Locate the cell with the specified text and output its (X, Y) center coordinate. 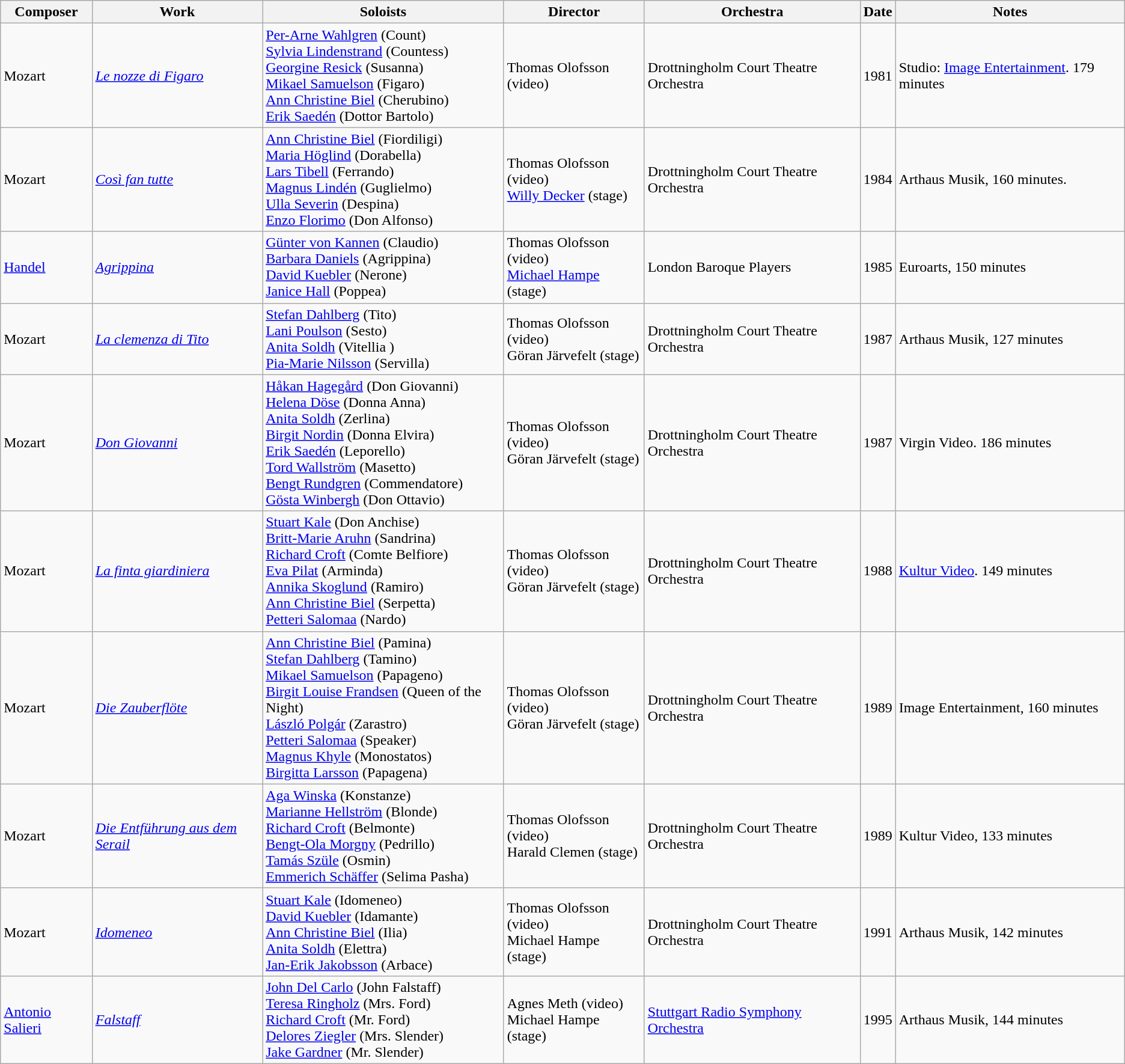
Don Giovanni (177, 442)
1985 (877, 267)
Notes (1010, 12)
La finta giardiniera (177, 571)
Thomas Olofsson (video)Harald Clemen (stage) (574, 836)
Falstaff (177, 1020)
Stefan Dahlberg (Tito)Lani Poulson (Sesto)Anita Soldh (Vitellia )Pia-Marie Nilsson (Servilla) (383, 339)
Kultur Video, 133 minutes (1010, 836)
Günter von Kannen (Claudio)Barbara Daniels (Agrippina)David Kuebler (Nerone)Janice Hall (Poppea) (383, 267)
Le nozze di Figaro (177, 76)
Director (574, 12)
1988 (877, 571)
Arthaus Musik, 142 minutes (1010, 932)
Kultur Video. 149 minutes (1010, 571)
Work (177, 12)
Die Zauberflöte (177, 708)
Arthaus Musik, 144 minutes (1010, 1020)
Virgin Video. 186 minutes (1010, 442)
Thomas Olofsson (video)Willy Decker (stage) (574, 179)
Agrippina (177, 267)
1984 (877, 179)
Handel (46, 267)
Stuttgart Radio Symphony Orchestra (752, 1020)
Composer (46, 12)
La clemenza di Tito (177, 339)
Soloists (383, 12)
1991 (877, 932)
1981 (877, 76)
Così fan tutte (177, 179)
Antonio Salieri (46, 1020)
Image Entertainment, 160 minutes (1010, 708)
Die Entführung aus dem Serail (177, 836)
Stuart Kale (Idomeneo)David Kuebler (Idamante)Ann Christine Biel (Ilia)Anita Soldh (Elettra)Jan-Erik Jakobsson (Arbace) (383, 932)
Orchestra (752, 12)
Date (877, 12)
Agnes Meth (video)Michael Hampe (stage) (574, 1020)
London Baroque Players (752, 267)
Arthaus Musik, 127 minutes (1010, 339)
John Del Carlo (John Falstaff)Teresa Ringholz (Mrs. Ford)Richard Croft (Mr. Ford)Delores Ziegler (Mrs. Slender)Jake Gardner (Mr. Slender) (383, 1020)
Euroarts, 150 minutes (1010, 267)
Arthaus Musik, 160 minutes. (1010, 179)
1995 (877, 1020)
Studio: Image Entertainment. 179 minutes (1010, 76)
Thomas Olofsson (video) (574, 76)
Idomeneo (177, 932)
